Find where the given text appears and provide that cell's center as [x, y] coordinate. 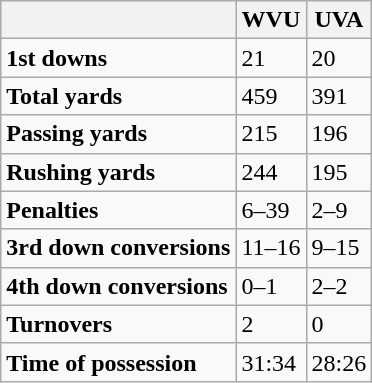
Time of possession [118, 362]
20 [339, 58]
459 [271, 96]
195 [339, 172]
1st downs [118, 58]
Total yards [118, 96]
6–39 [271, 210]
0–1 [271, 286]
391 [339, 96]
31:34 [271, 362]
28:26 [339, 362]
Turnovers [118, 324]
3rd down conversions [118, 248]
21 [271, 58]
11–16 [271, 248]
244 [271, 172]
2–2 [339, 286]
Penalties [118, 210]
Passing yards [118, 134]
9–15 [339, 248]
UVA [339, 20]
WVU [271, 20]
196 [339, 134]
Rushing yards [118, 172]
2 [271, 324]
2–9 [339, 210]
4th down conversions [118, 286]
215 [271, 134]
0 [339, 324]
